Search for the cell housing the specified text and yield its [x, y] center coordinate. 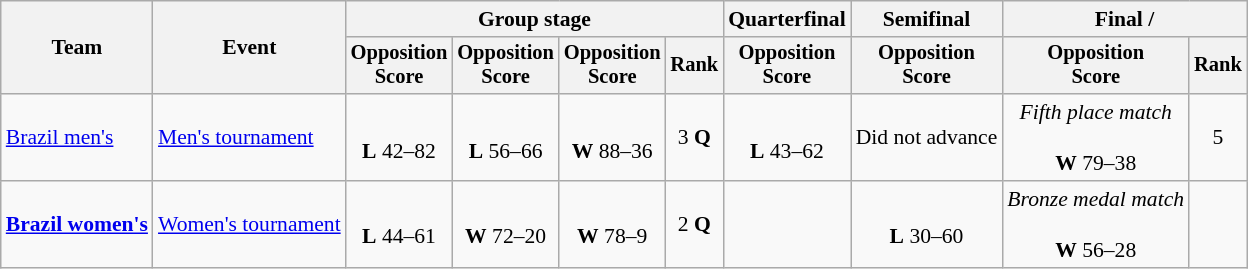
Fifth place matchW 79–38 [1096, 138]
Women's tournament [250, 224]
W 72–20 [506, 224]
L 56–66 [506, 138]
W 78–9 [612, 224]
5 [1218, 138]
Did not advance [927, 138]
Group stage [534, 19]
Team [77, 48]
Event [250, 48]
L 30–60 [927, 224]
Quarterfinal [787, 19]
Men's tournament [250, 138]
3 Q [694, 138]
2 Q [694, 224]
L 43–62 [787, 138]
L 44–61 [400, 224]
W 88–36 [612, 138]
Bronze medal matchW 56–28 [1096, 224]
Brazil men's [77, 138]
Final / [1124, 19]
Brazil women's [77, 224]
Semifinal [927, 19]
L 42–82 [400, 138]
